Capture the cell that displays the provided text and extract its [X, Y] central coordinate. 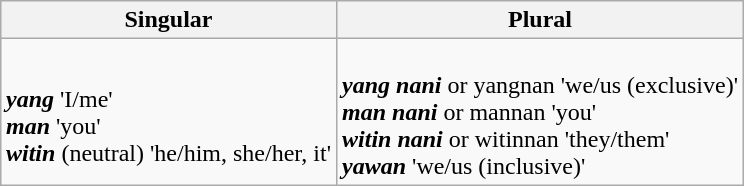
Singular [168, 20]
yang 'I/me'man 'you'witin (neutral) 'he/him, she/her, it' [168, 112]
Plural [540, 20]
yang nani or yangnan 'we/us (exclusive)'man nani or mannan 'you'witin nani or witinnan 'they/them'yawan 'we/us (inclusive)' [540, 112]
